From the cell containing the given text, extract its center point as (X, Y) coordinate. 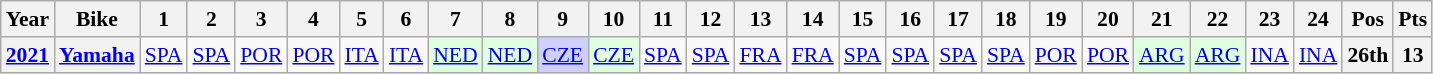
2 (211, 19)
Bike (97, 19)
7 (455, 19)
4 (313, 19)
3 (261, 19)
23 (1269, 19)
16 (910, 19)
6 (406, 19)
10 (614, 19)
24 (1318, 19)
8 (510, 19)
Year (28, 19)
Pts (1412, 19)
20 (1108, 19)
14 (813, 19)
18 (1006, 19)
11 (663, 19)
Pos (1368, 19)
21 (1162, 19)
15 (863, 19)
2021 (28, 55)
19 (1056, 19)
26th (1368, 55)
1 (164, 19)
17 (958, 19)
22 (1218, 19)
12 (711, 19)
9 (562, 19)
Yamaha (97, 55)
5 (361, 19)
